Provide the [X, Y] coordinate of the cell's center where the given text is located.  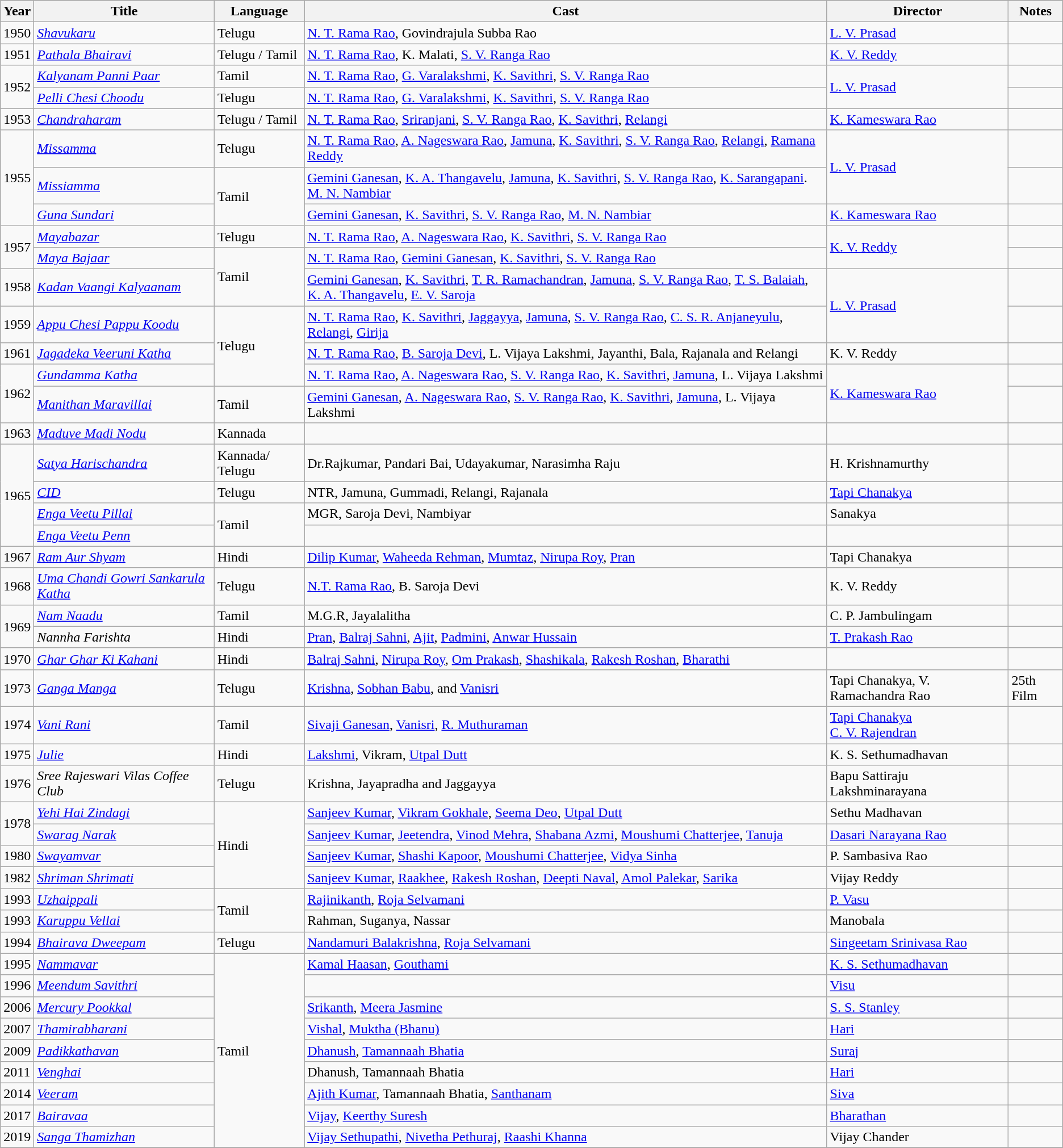
2019 [17, 1137]
Enga Veetu Pillai [124, 514]
1975 [17, 755]
Vijay Chander [918, 1137]
Shavukaru [124, 33]
Vijay Reddy [918, 878]
Gundamma Katha [124, 375]
Kannada [259, 434]
S. S. Stanley [918, 1007]
Enga Veetu Penn [124, 535]
Visu [918, 986]
N. T. Rama Rao, B. Saroja Devi, L. Vijaya Lakshmi, Jayanthi, Bala, Rajanala and Relangi [566, 354]
Sethu Madhavan [918, 813]
Rahman, Suganya, Nassar [566, 921]
Bhairava Dweepam [124, 942]
MGR, Saroja Devi, Nambiyar [566, 514]
Thamirabharani [124, 1029]
Mayabazar [124, 236]
Dasari Narayana Rao [918, 835]
Julie [124, 755]
Pran, Balraj Sahni, Ajit, Padmini, Anwar Hussain [566, 637]
1974 [17, 724]
Pelli Chesi Choodu [124, 98]
P. Vasu [918, 899]
1957 [17, 247]
1969 [17, 626]
N. T. Rama Rao, Sriranjani, S. V. Ranga Rao, K. Savithri, Relangi [566, 119]
Suraj [918, 1050]
Ganga Manga [124, 688]
Cast [566, 11]
1963 [17, 434]
N. T. Rama Rao, Govindrajula Subba Rao [566, 33]
N. T. Rama Rao, Gemini Ganesan, K. Savithri, S. V. Ranga Rao [566, 258]
Kannada/ Telugu [259, 463]
Sivaji Ganesan, Vanisri, R. Muthuraman [566, 724]
Krishna, Sobhan Babu, and Vanisri [566, 688]
1978 [17, 824]
Kalyanam Panni Paar [124, 76]
1951 [17, 55]
Jagadeka Veeruni Katha [124, 354]
Uma Chandi Gowri Sankarula Katha [124, 586]
Dilip Kumar, Waheeda Rehman, Mumtaz, Nirupa Roy, Pran [566, 557]
1965 [17, 495]
CID [124, 492]
N. T. Rama Rao, A. Nageswara Rao, S. V. Ranga Rao, K. Savithri, Jamuna, L. Vijaya Lakshmi [566, 375]
Tapi Chanakya, V. Ramachandra Rao [918, 688]
Yehi Hai Zindagi [124, 813]
1973 [17, 688]
Rajinikanth, Roja Selvamani [566, 899]
Vani Rani [124, 724]
Vijay, Keerthy Suresh [566, 1116]
Nammavar [124, 964]
Meendum Savithri [124, 986]
Gemini Ganesan, K. A. Thangavelu, Jamuna, K. Savithri, S. V. Ranga Rao, K. Sarangapani. M. N. Nambiar [566, 185]
Gemini Ganesan, K. Savithri, S. V. Ranga Rao, M. N. Nambiar [566, 215]
1959 [17, 324]
N.T. Rama Rao, B. Saroja Devi [566, 586]
Gemini Ganesan, K. Savithri, T. R. Ramachandran, Jamuna, S. V. Ranga Rao, T. S. Balaiah, K. A. Thangavelu, E. V. Saroja [566, 287]
2017 [17, 1116]
Swarag Narak [124, 835]
Venghai [124, 1072]
Ajith Kumar, Tamannaah Bhatia, Santhanam [566, 1093]
Shriman Shrimati [124, 878]
1976 [17, 784]
Satya Harischandra [124, 463]
H. Krishnamurthy [918, 463]
1958 [17, 287]
1953 [17, 119]
Swayamvar [124, 856]
P. Sambasiva Rao [918, 856]
Padikkathavan [124, 1050]
Uzhaippali [124, 899]
Maya Bajaar [124, 258]
Nandamuri Balakrishna, Roja Selvamani [566, 942]
N. T. Rama Rao, A. Nageswara Rao, K. Savithri, S. V. Ranga Rao [566, 236]
1996 [17, 986]
Kadan Vaangi Kalyaanam [124, 287]
Title [124, 11]
Sree Rajeswari Vilas Coffee Club [124, 784]
Sanakya [918, 514]
Veeram [124, 1093]
Director [918, 11]
Nam Naadu [124, 615]
Chandraharam [124, 119]
1962 [17, 394]
Nannha Farishta [124, 637]
1961 [17, 354]
Bairavaa [124, 1116]
1994 [17, 942]
Vishal, Muktha (Bhanu) [566, 1029]
Gemini Ganesan, A. Nageswara Rao, S. V. Ranga Rao, K. Savithri, Jamuna, L. Vijaya Lakshmi [566, 404]
Krishna, Jayapradha and Jaggayya [566, 784]
C. P. Jambulingam [918, 615]
Ghar Ghar Ki Kahani [124, 659]
Dr.Rajkumar, Pandari Bai, Udayakumar, Narasimha Raju [566, 463]
Singeetam Srinivasa Rao [918, 942]
2014 [17, 1093]
1982 [17, 878]
2006 [17, 1007]
Karuppu Vellai [124, 921]
2009 [17, 1050]
1955 [17, 178]
Language [259, 11]
Tapi ChanakyaC. V. Rajendran [918, 724]
1980 [17, 856]
1952 [17, 87]
1970 [17, 659]
Missamma [124, 149]
Manithan Maravillai [124, 404]
Bapu Sattiraju Lakshminarayana [918, 784]
Year [17, 11]
Sanjeev Kumar, Shashi Kapoor, Moushumi Chatterjee, Vidya Sinha [566, 856]
Mercury Pookkal [124, 1007]
2007 [17, 1029]
Bharathan [918, 1116]
Srikanth, Meera Jasmine [566, 1007]
Manobala [918, 921]
1995 [17, 964]
NTR, Jamuna, Gummadi, Relangi, Rajanala [566, 492]
1950 [17, 33]
1967 [17, 557]
Sanjeev Kumar, Vikram Gokhale, Seema Deo, Utpal Dutt [566, 813]
Lakshmi, Vikram, Utpal Dutt [566, 755]
Vijay Sethupathi, Nivetha Pethuraj, Raashi Khanna [566, 1137]
25th Film [1036, 688]
Notes [1036, 11]
Siva [918, 1093]
2011 [17, 1072]
M.G.R, Jayalalitha [566, 615]
Guna Sundari [124, 215]
Appu Chesi Pappu Koodu [124, 324]
N. T. Rama Rao, K. Savithri, Jaggayya, Jamuna, S. V. Ranga Rao, C. S. R. Anjaneyulu, Relangi, Girija [566, 324]
Kamal Haasan, Gouthami [566, 964]
Sanga Thamizhan [124, 1137]
Missiamma [124, 185]
Balraj Sahni, Nirupa Roy, Om Prakash, Shashikala, Rakesh Roshan, Bharathi [566, 659]
Sanjeev Kumar, Raakhee, Rakesh Roshan, Deepti Naval, Amol Palekar, Sarika [566, 878]
1968 [17, 586]
N. T. Rama Rao, A. Nageswara Rao, Jamuna, K. Savithri, S. V. Ranga Rao, Relangi, Ramana Reddy [566, 149]
Ram Aur Shyam [124, 557]
Pathala Bhairavi [124, 55]
Maduve Madi Nodu [124, 434]
Sanjeev Kumar, Jeetendra, Vinod Mehra, Shabana Azmi, Moushumi Chatterjee, Tanuja [566, 835]
T. Prakash Rao [918, 637]
N. T. Rama Rao, K. Malati, S. V. Ranga Rao [566, 55]
